From the cell containing the given text, extract its center point as [x, y] coordinate. 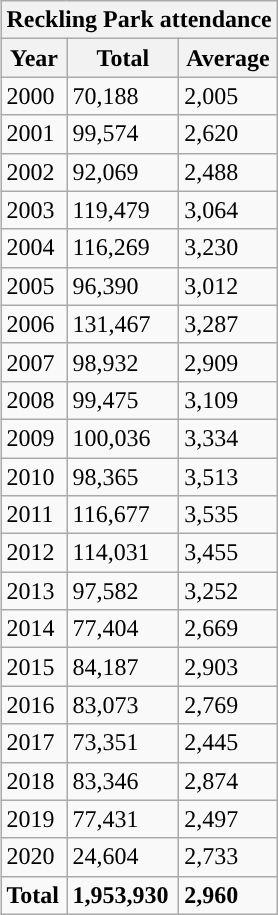
83,346 [123, 781]
24,604 [123, 857]
83,073 [123, 705]
Year [34, 58]
2013 [34, 591]
2006 [34, 324]
97,582 [123, 591]
3,109 [228, 400]
Reckling Park attendance [139, 20]
2014 [34, 629]
2,960 [228, 895]
2003 [34, 210]
2,874 [228, 781]
119,479 [123, 210]
2008 [34, 400]
2001 [34, 134]
2,005 [228, 96]
2,620 [228, 134]
2000 [34, 96]
73,351 [123, 743]
70,188 [123, 96]
2,903 [228, 667]
3,535 [228, 515]
2012 [34, 553]
99,475 [123, 400]
2004 [34, 248]
2005 [34, 286]
2009 [34, 438]
2016 [34, 705]
2,497 [228, 819]
3,230 [228, 248]
77,404 [123, 629]
2002 [34, 172]
3,287 [228, 324]
2017 [34, 743]
2,488 [228, 172]
2018 [34, 781]
3,513 [228, 477]
2,909 [228, 362]
3,064 [228, 210]
116,269 [123, 248]
2,733 [228, 857]
2020 [34, 857]
3,334 [228, 438]
84,187 [123, 667]
3,012 [228, 286]
2010 [34, 477]
Average [228, 58]
3,455 [228, 553]
116,677 [123, 515]
114,031 [123, 553]
96,390 [123, 286]
3,252 [228, 591]
2,669 [228, 629]
2007 [34, 362]
2019 [34, 819]
98,365 [123, 477]
98,932 [123, 362]
131,467 [123, 324]
2,445 [228, 743]
2015 [34, 667]
100,036 [123, 438]
77,431 [123, 819]
2011 [34, 515]
92,069 [123, 172]
99,574 [123, 134]
2,769 [228, 705]
1,953,930 [123, 895]
